From the cell containing the given text, extract its center point as (x, y) coordinate. 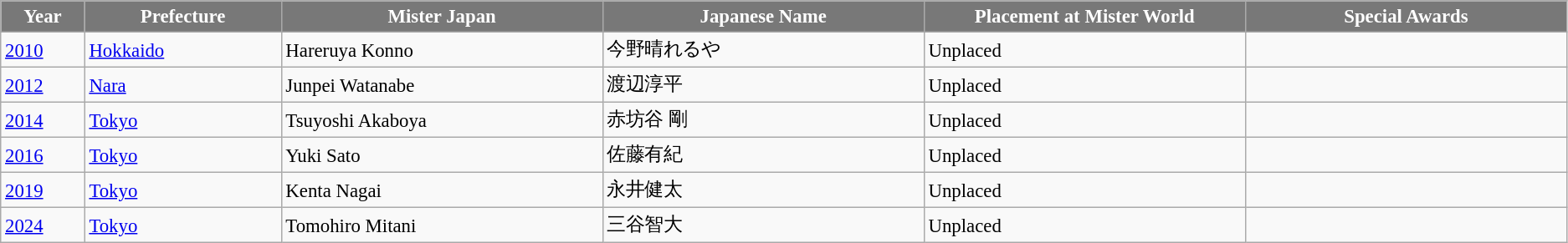
Year (43, 17)
三谷智大 (763, 225)
Hareruya Konno (442, 50)
Prefecture (182, 17)
Hokkaido (182, 50)
Japanese Name (763, 17)
2019 (43, 190)
Junpei Watanabe (442, 85)
赤坊谷 剛 (763, 120)
Nara (182, 85)
Tsuyoshi Akaboya (442, 120)
2016 (43, 155)
Yuki Sato (442, 155)
Kenta Nagai (442, 190)
佐藤有紀 (763, 155)
2024 (43, 225)
Placement at Mister World (1084, 17)
渡辺淳平 (763, 85)
永井健太 (763, 190)
今野晴れるや (763, 50)
Special Awards (1406, 17)
Mister Japan (442, 17)
2014 (43, 120)
2010 (43, 50)
2012 (43, 85)
Tomohiro Mitani (442, 225)
